From the cell containing the given text, extract its center point as [x, y] coordinate. 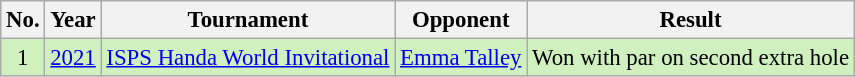
2021 [73, 58]
Tournament [248, 20]
Opponent [461, 20]
No. [23, 20]
1 [23, 58]
Won with par on second extra hole [691, 58]
Year [73, 20]
Emma Talley [461, 58]
Result [691, 20]
ISPS Handa World Invitational [248, 58]
